For the text-containing cell, return its midpoint in (x, y) coordinate format. 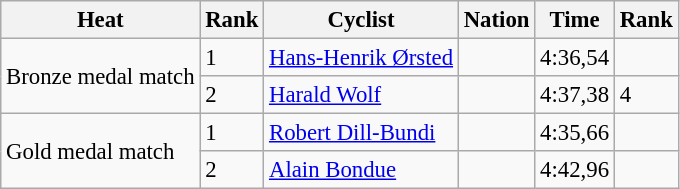
Alain Bondue (362, 170)
Gold medal match (100, 152)
4:35,66 (575, 133)
Heat (100, 20)
Time (575, 20)
4:42,96 (575, 170)
Robert Dill-Bundi (362, 133)
4 (646, 95)
Hans-Henrik Ørsted (362, 58)
Cyclist (362, 20)
4:37,38 (575, 95)
4:36,54 (575, 58)
Bronze medal match (100, 76)
Nation (496, 20)
Harald Wolf (362, 95)
